Find where the given text appears and provide that cell's center as (X, Y) coordinate. 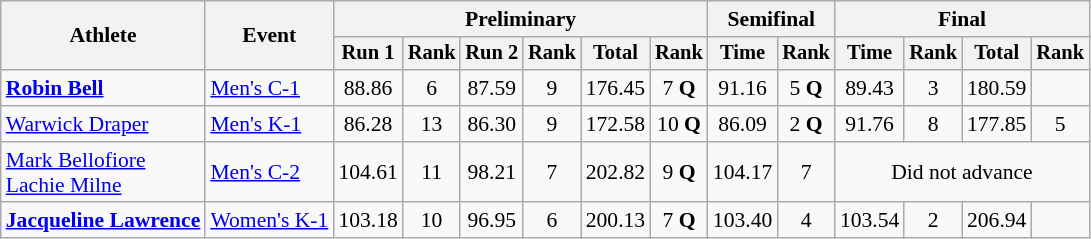
202.82 (616, 172)
103.18 (368, 221)
Semifinal (772, 19)
177.85 (996, 124)
91.16 (742, 88)
Event (269, 36)
Athlete (104, 36)
86.09 (742, 124)
4 (806, 221)
8 (933, 124)
10 Q (679, 124)
87.59 (492, 88)
Men's K-1 (269, 124)
104.17 (742, 172)
103.40 (742, 221)
89.43 (870, 88)
206.94 (996, 221)
91.76 (870, 124)
2 (933, 221)
5 Q (806, 88)
180.59 (996, 88)
88.86 (368, 88)
176.45 (616, 88)
2 Q (806, 124)
86.30 (492, 124)
Jacqueline Lawrence (104, 221)
Preliminary (520, 19)
Run 2 (492, 54)
104.61 (368, 172)
200.13 (616, 221)
3 (933, 88)
Women's K-1 (269, 221)
Men's C-1 (269, 88)
Robin Bell (104, 88)
13 (432, 124)
5 (1060, 124)
96.95 (492, 221)
103.54 (870, 221)
86.28 (368, 124)
Mark BellofioreLachie Milne (104, 172)
172.58 (616, 124)
9 Q (679, 172)
Warwick Draper (104, 124)
10 (432, 221)
98.21 (492, 172)
11 (432, 172)
Men's C-2 (269, 172)
Final (962, 19)
Run 1 (368, 54)
Did not advance (962, 172)
